Return [x, y] of the center of cell containing provided text 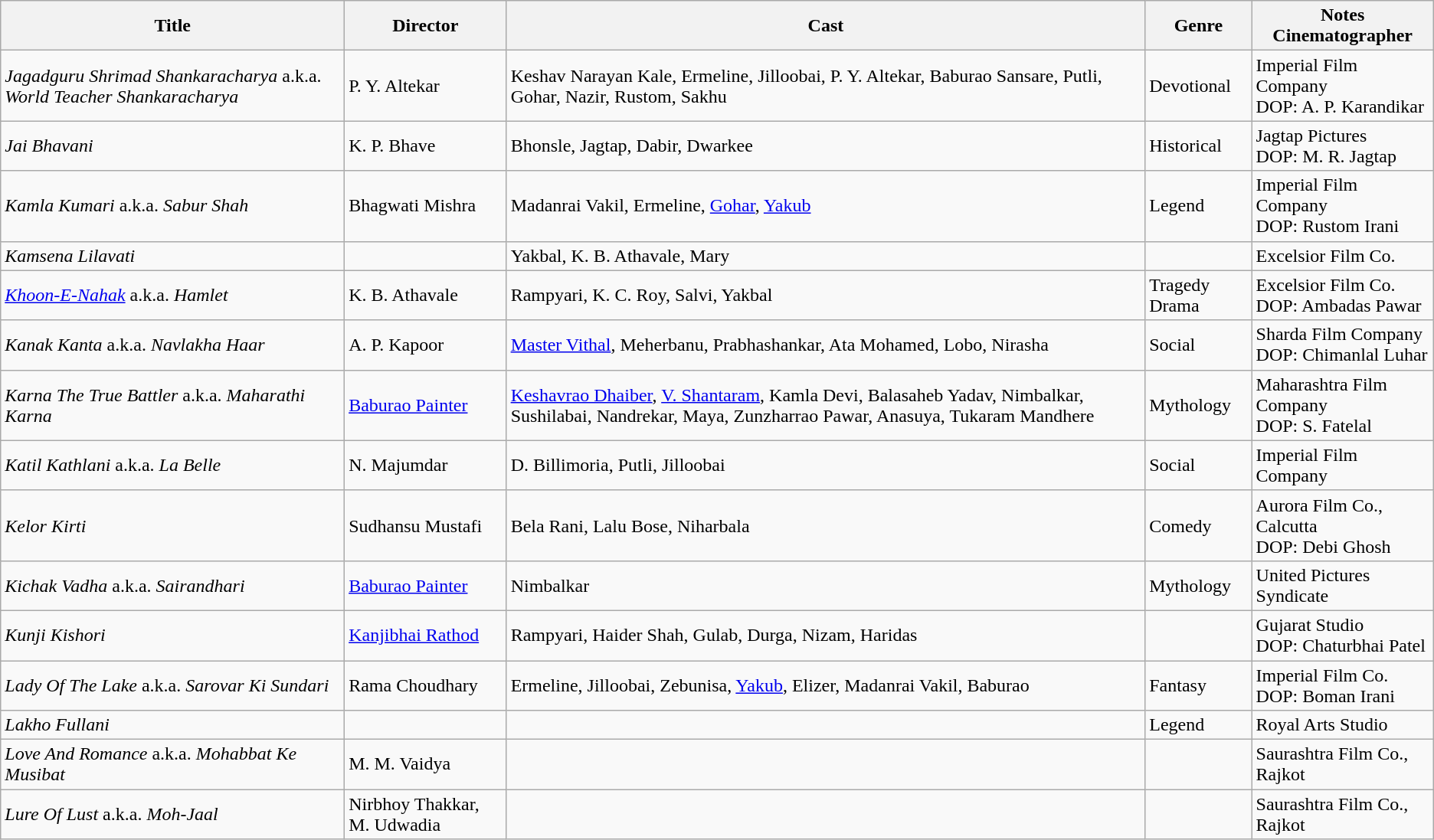
Maharashtra Film CompanyDOP: S. Fatelal [1342, 405]
Bela Rani, Lalu Bose, Niharbala [826, 525]
Title [173, 26]
Cast [826, 26]
Madanrai Vakil, Ermeline, Gohar, Yakub [826, 206]
Genre [1198, 26]
Sudhansu Mustafi [426, 525]
Kelor Kirti [173, 525]
Bhagwati Mishra [426, 206]
Nirbhoy Thakkar, M. Udwadia [426, 815]
Bhonsle, Jagtap, Dabir, Dwarkee [826, 145]
Kanak Kanta a.k.a. Navlakha Haar [173, 345]
Kamla Kumari a.k.a. Sabur Shah [173, 206]
Imperial Film CompanyDOP: A. P. Karandikar [1342, 86]
D. Billimoria, Putli, Jilloobai [826, 466]
Excelsior Film Co. [1342, 256]
A. P. Kapoor [426, 345]
Imperial Film Company [1342, 466]
Rampyari, Haider Shah, Gulab, Durga, Nizam, Haridas [826, 636]
Comedy [1198, 525]
Tragedy Drama [1198, 296]
Rama Choudhary [426, 685]
Devotional [1198, 86]
Khoon-E-Nahak a.k.a. Hamlet [173, 296]
Fantasy [1198, 685]
K. P. Bhave [426, 145]
NotesCinematographer [1342, 26]
Love And Romance a.k.a. Mohabbat Ke Musibat [173, 764]
Sharda Film CompanyDOP: Chimanlal Luhar [1342, 345]
Jagadguru Shrimad Shankaracharya a.k.a. World Teacher Shankaracharya [173, 86]
Lakho Fullani [173, 725]
Kunji Kishori [173, 636]
Jai Bhavani [173, 145]
Aurora Film Co., CalcuttaDOP: Debi Ghosh [1342, 525]
Kamsena Lilavati [173, 256]
Lady Of The Lake a.k.a. Sarovar Ki Sundari [173, 685]
Historical [1198, 145]
Karna The True Battler a.k.a. Maharathi Karna [173, 405]
Katil Kathlani a.k.a. La Belle [173, 466]
Kichak Vadha a.k.a. Sairandhari [173, 585]
Yakbal, K. B. Athavale, Mary [826, 256]
United Pictures Syndicate [1342, 585]
Imperial Film Co. DOP: Boman Irani [1342, 685]
M. M. Vaidya [426, 764]
Director [426, 26]
Royal Arts Studio [1342, 725]
Lure Of Lust a.k.a. Moh-Jaal [173, 815]
Gujarat StudioDOP: Chaturbhai Patel [1342, 636]
Rampyari, K. C. Roy, Salvi, Yakbal [826, 296]
P. Y. Altekar [426, 86]
N. Majumdar [426, 466]
Imperial Film CompanyDOP: Rustom Irani [1342, 206]
K. B. Athavale [426, 296]
Keshavrao Dhaiber, V. Shantaram, Kamla Devi, Balasaheb Yadav, Nimbalkar, Sushilabai, Nandrekar, Maya, Zunzharrao Pawar, Anasuya, Tukaram Mandhere [826, 405]
Nimbalkar [826, 585]
Ermeline, Jilloobai, Zebunisa, Yakub, Elizer, Madanrai Vakil, Baburao [826, 685]
Keshav Narayan Kale, Ermeline, Jilloobai, P. Y. Altekar, Baburao Sansare, Putli, Gohar, Nazir, Rustom, Sakhu [826, 86]
Jagtap PicturesDOP: M. R. Jagtap [1342, 145]
Excelsior Film Co.DOP: Ambadas Pawar [1342, 296]
Kanjibhai Rathod [426, 636]
Master Vithal, Meherbanu, Prabhashankar, Ata Mohamed, Lobo, Nirasha [826, 345]
